Output the [X, Y] coordinate of the center of the cell containing the given text.  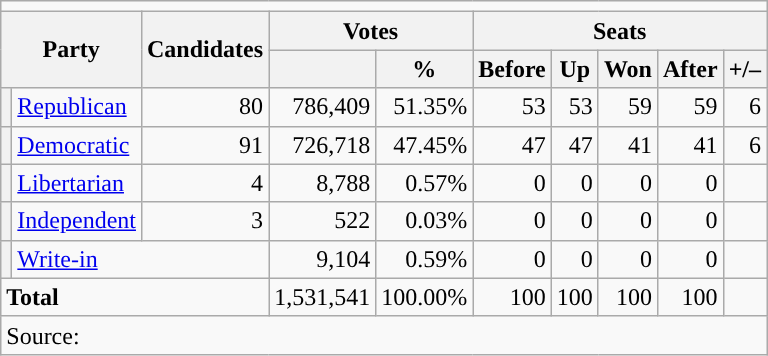
726,718 [322, 145]
100.00% [424, 297]
9,104 [322, 259]
4 [204, 183]
Republican [77, 107]
47.45% [424, 145]
80 [204, 107]
Votes [371, 31]
Before [512, 69]
Independent [77, 221]
Libertarian [77, 183]
0.59% [424, 259]
Total [135, 297]
Party [72, 50]
91 [204, 145]
+/– [744, 69]
Democratic [77, 145]
522 [322, 221]
0.57% [424, 183]
3 [204, 221]
After [690, 69]
51.35% [424, 107]
786,409 [322, 107]
Won [628, 69]
Write-in [140, 259]
Candidates [204, 50]
% [424, 69]
0.03% [424, 221]
1,531,541 [322, 297]
Up [574, 69]
Seats [620, 31]
8,788 [322, 183]
Source: [384, 335]
